Search for the cell housing the specified text and yield its (X, Y) center coordinate. 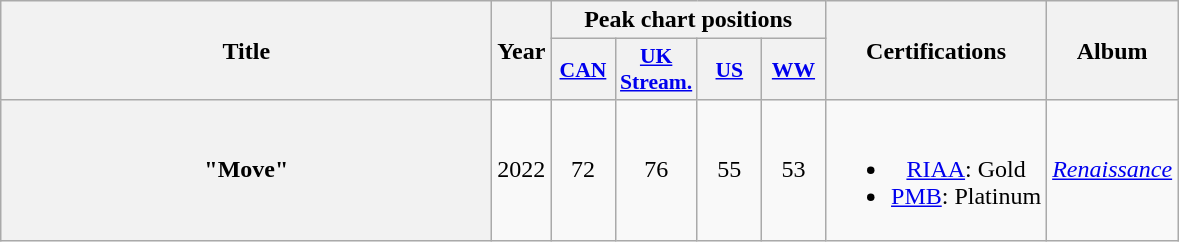
UK Stream. (656, 70)
Renaissance (1112, 170)
CAN (583, 70)
53 (793, 170)
Certifications (936, 50)
"Move" (246, 170)
RIAA: GoldPMB: Platinum (936, 170)
Year (522, 50)
72 (583, 170)
US (729, 70)
76 (656, 170)
2022 (522, 170)
Album (1112, 50)
Peak chart positions (688, 20)
WW (793, 70)
55 (729, 170)
Title (246, 50)
